Return [x, y] of the center of cell containing provided text 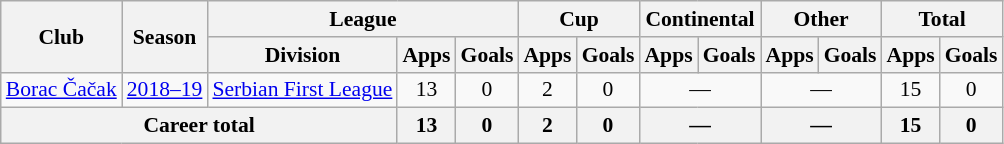
2018–19 [165, 90]
Continental [700, 19]
Cup [578, 19]
Other [820, 19]
League [362, 19]
Club [62, 36]
Serbian First League [302, 90]
Season [165, 36]
Career total [200, 126]
Total [942, 19]
Borac Čačak [62, 90]
Division [302, 55]
